Detect which cell encompasses the target text, then output its [X, Y] center coordinate. 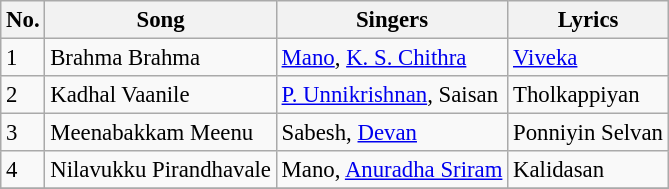
Mano, K. S. Chithra [392, 58]
4 [23, 170]
Tholkappiyan [588, 95]
Lyrics [588, 20]
P. Unnikrishnan, Saisan [392, 95]
Nilavukku Pirandhavale [160, 170]
Kadhal Vaanile [160, 95]
Singers [392, 20]
1 [23, 58]
2 [23, 95]
Kalidasan [588, 170]
3 [23, 133]
Song [160, 20]
Mano, Anuradha Sriram [392, 170]
Viveka [588, 58]
No. [23, 20]
Brahma Brahma [160, 58]
Ponniyin Selvan [588, 133]
Meenabakkam Meenu [160, 133]
Sabesh, Devan [392, 133]
